Capture the cell that displays the provided text and extract its [x, y] central coordinate. 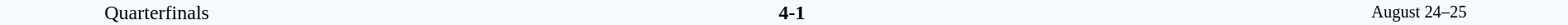
4-1 [791, 12]
August 24–25 [1419, 12]
Quarterfinals [157, 12]
